Return (x, y) of the center of cell containing provided text 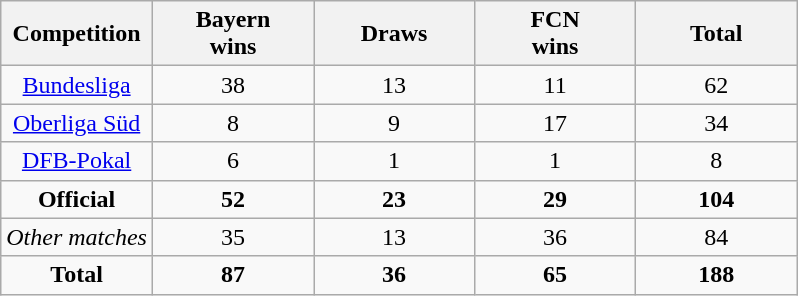
84 (716, 237)
Bayern wins (232, 34)
29 (556, 199)
23 (394, 199)
52 (232, 199)
87 (232, 275)
35 (232, 237)
65 (556, 275)
34 (716, 123)
104 (716, 199)
188 (716, 275)
Other matches (77, 237)
FCN wins (556, 34)
17 (556, 123)
Competition (77, 34)
Bundesliga (77, 85)
9 (394, 123)
Official (77, 199)
Draws (394, 34)
Oberliga Süd (77, 123)
DFB-Pokal (77, 161)
38 (232, 85)
11 (556, 85)
6 (232, 161)
62 (716, 85)
